Scan for the cell matching the given text and deliver its [X, Y] coordinate at center. 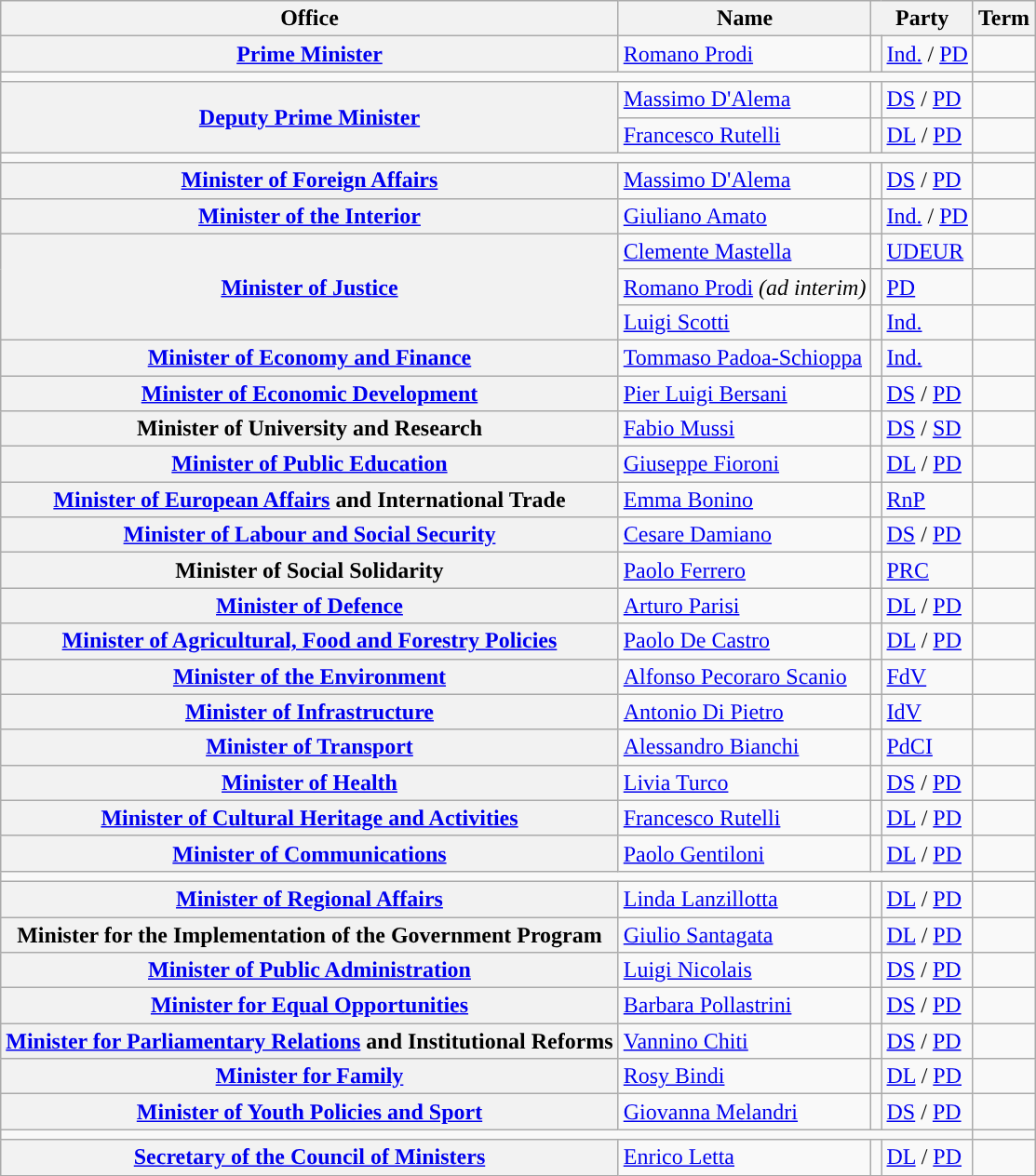
PRC [927, 570]
Office [309, 19]
Prime Minister [309, 54]
Luigi Scotti [745, 322]
Cesare Damiano [745, 535]
Minister of Defence [309, 606]
RnP [927, 500]
Alfonso Pecoraro Scanio [745, 676]
Giovanna Melandri [745, 1112]
DS / SD [927, 429]
Minister for the Implementation of the Government Program [309, 935]
Minister of Infrastructure [309, 712]
Arturo Parisi [745, 606]
Minister of Youth Policies and Sport [309, 1112]
Minister of Justice [309, 287]
PdCI [927, 747]
Deputy Prime Minister [309, 117]
Minister of Economic Development [309, 394]
Minister of European Affairs and International Trade [309, 500]
Giulio Santagata [745, 935]
Luigi Nicolais [745, 970]
Pier Luigi Bersani [745, 394]
Romano Prodi (ad interim) [745, 287]
Minister for Equal Opportunities [309, 1006]
Tommaso Padoa-Schioppa [745, 357]
Enrico Letta [745, 1157]
Name [745, 19]
Minister of Agricultural, Food and Forestry Policies [309, 641]
Secretary of the Council of Ministers [309, 1157]
Rosy Bindi [745, 1076]
Paolo Ferrero [745, 570]
Barbara Pollastrini [745, 1006]
Antonio Di Pietro [745, 712]
Party [922, 19]
Minister for Family [309, 1076]
Minister of Foreign Affairs [309, 180]
Minister of Labour and Social Security [309, 535]
Fabio Mussi [745, 429]
Minister for Parliamentary Relations and Institutional Reforms [309, 1041]
Minister of Public Education [309, 464]
Minister of Transport [309, 747]
Linda Lanzillotta [745, 899]
Minister of Social Solidarity [309, 570]
Paolo De Castro [745, 641]
Minister of Economy and Finance [309, 357]
Livia Turco [745, 782]
Giuliano Amato [745, 216]
FdV [927, 676]
Minister of the Interior [309, 216]
Minister of Cultural Heritage and Activities [309, 818]
Minister of Communications [309, 853]
IdV [927, 712]
Minister of Regional Affairs [309, 899]
Romano Prodi [745, 54]
Emma Bonino [745, 500]
Term [1003, 19]
Minister of the Environment [309, 676]
Minister of University and Research [309, 429]
Minister of Public Administration [309, 970]
Paolo Gentiloni [745, 853]
PD [927, 287]
Giuseppe Fioroni [745, 464]
UDEUR [927, 251]
Minister of Health [309, 782]
Vannino Chiti [745, 1041]
Clemente Mastella [745, 251]
Alessandro Bianchi [745, 747]
